Extract the [X, Y] coordinate from the center of the cell holding the provided text.  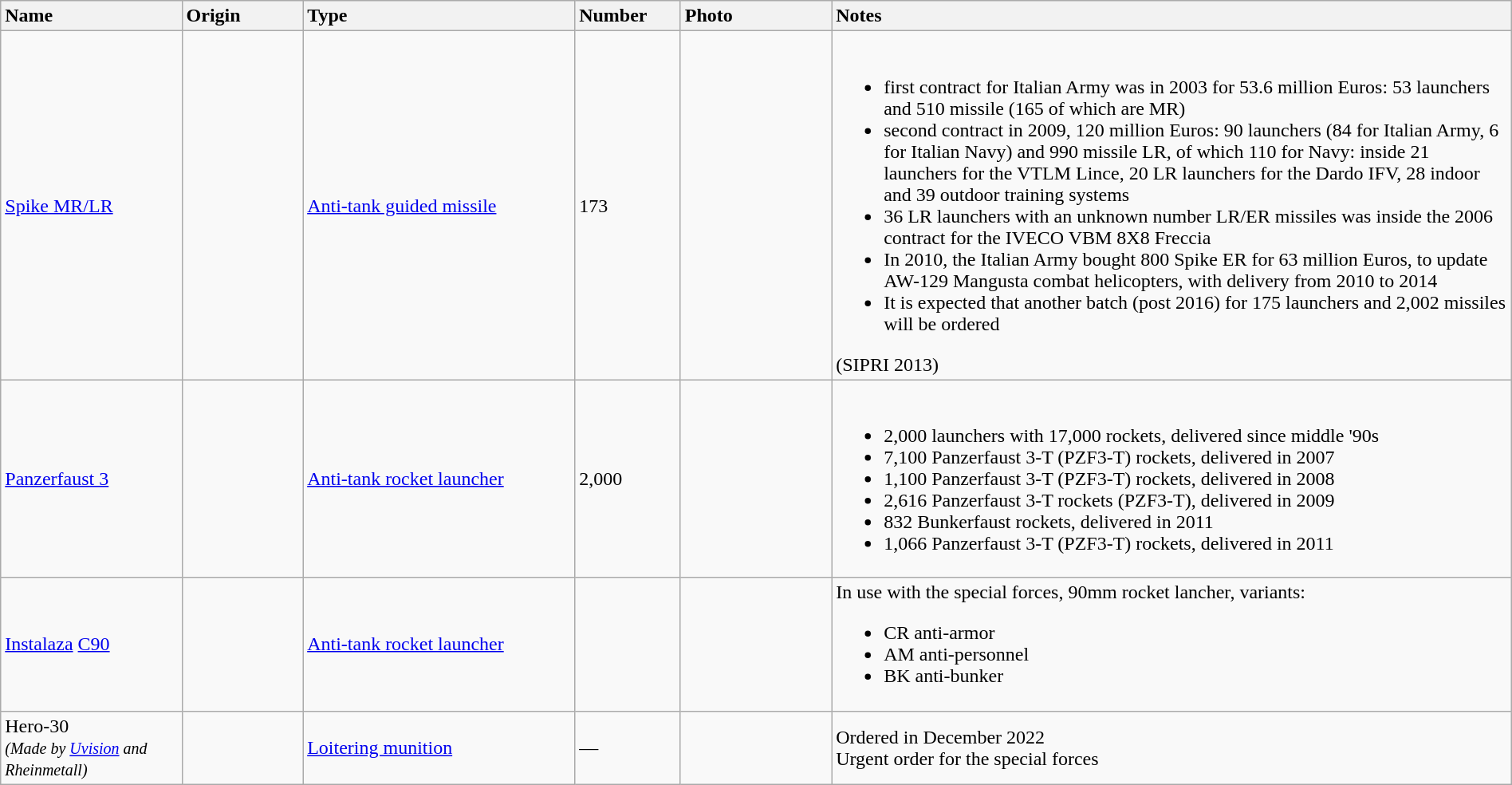
— [628, 748]
Name [91, 16]
2,000 [628, 479]
Origin [242, 16]
173 [628, 206]
Spike MR/LR [91, 206]
Type [439, 16]
Panzerfaust 3 [91, 479]
Hero-30(Made by Uvision and Rheinmetall) [91, 748]
In use with the special forces, 90mm rocket lancher, variants:CR anti-armorAM anti-personnelBK anti-bunker [1172, 645]
Instalaza C90 [91, 645]
Ordered in December 2022 Urgent order for the special forces [1172, 748]
Notes [1172, 16]
Photo [756, 16]
Anti-tank guided missile [439, 206]
Number [628, 16]
Loitering munition [439, 748]
